Detect which cell encompasses the target text, then output its (x, y) center coordinate. 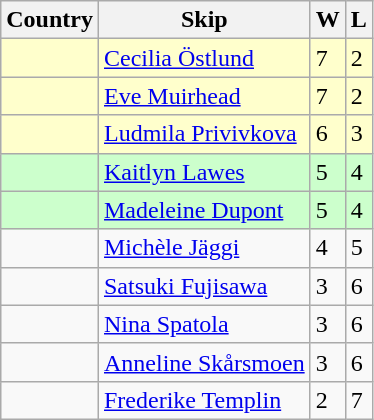
Ludmila Privivkova (204, 134)
Kaitlyn Lawes (204, 172)
Michèle Jäggi (204, 248)
Eve Muirhead (204, 96)
Madeleine Dupont (204, 210)
Skip (204, 20)
Satsuki Fujisawa (204, 286)
Anneline Skårsmoen (204, 362)
Nina Spatola (204, 324)
Cecilia Östlund (204, 58)
W (328, 20)
Country (50, 20)
L (358, 20)
Frederike Templin (204, 400)
